Provide the (x, y) coordinate of the cell's center where the given text is located.  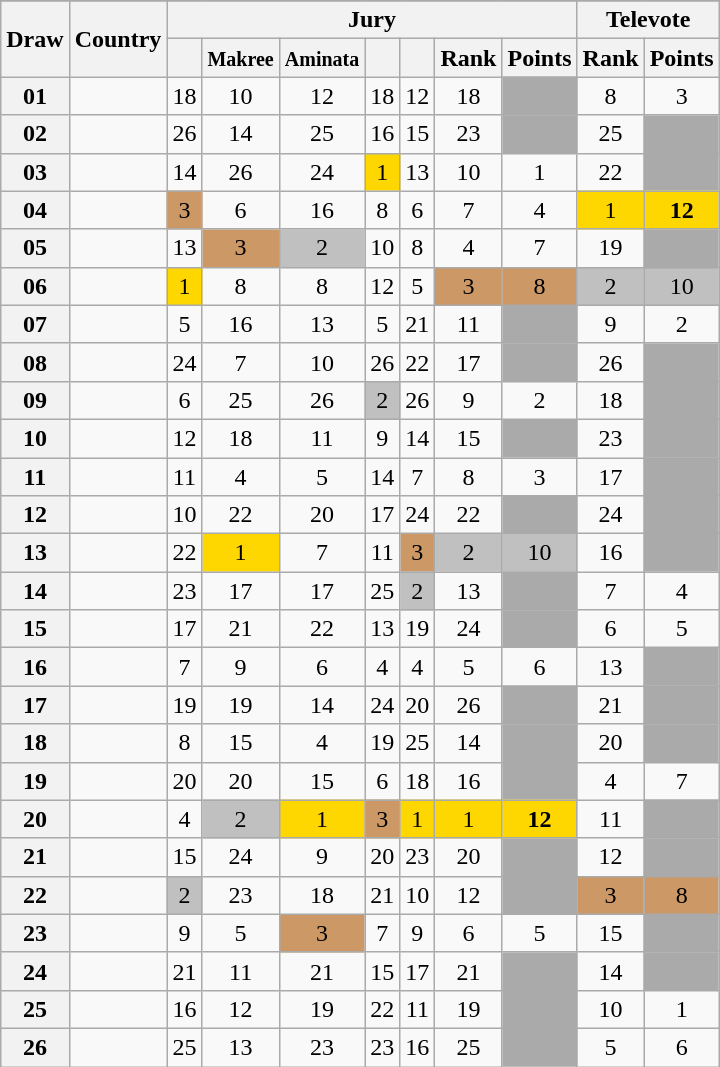
Country (118, 39)
08 (35, 362)
Makree (240, 58)
Aminata (322, 58)
06 (35, 286)
02 (35, 134)
03 (35, 172)
Jury (372, 20)
Televote (648, 20)
05 (35, 248)
07 (35, 324)
09 (35, 400)
04 (35, 210)
Draw (35, 39)
01 (35, 96)
